Return the (X, Y) coordinate for the center point of the cell that contains the specified text.  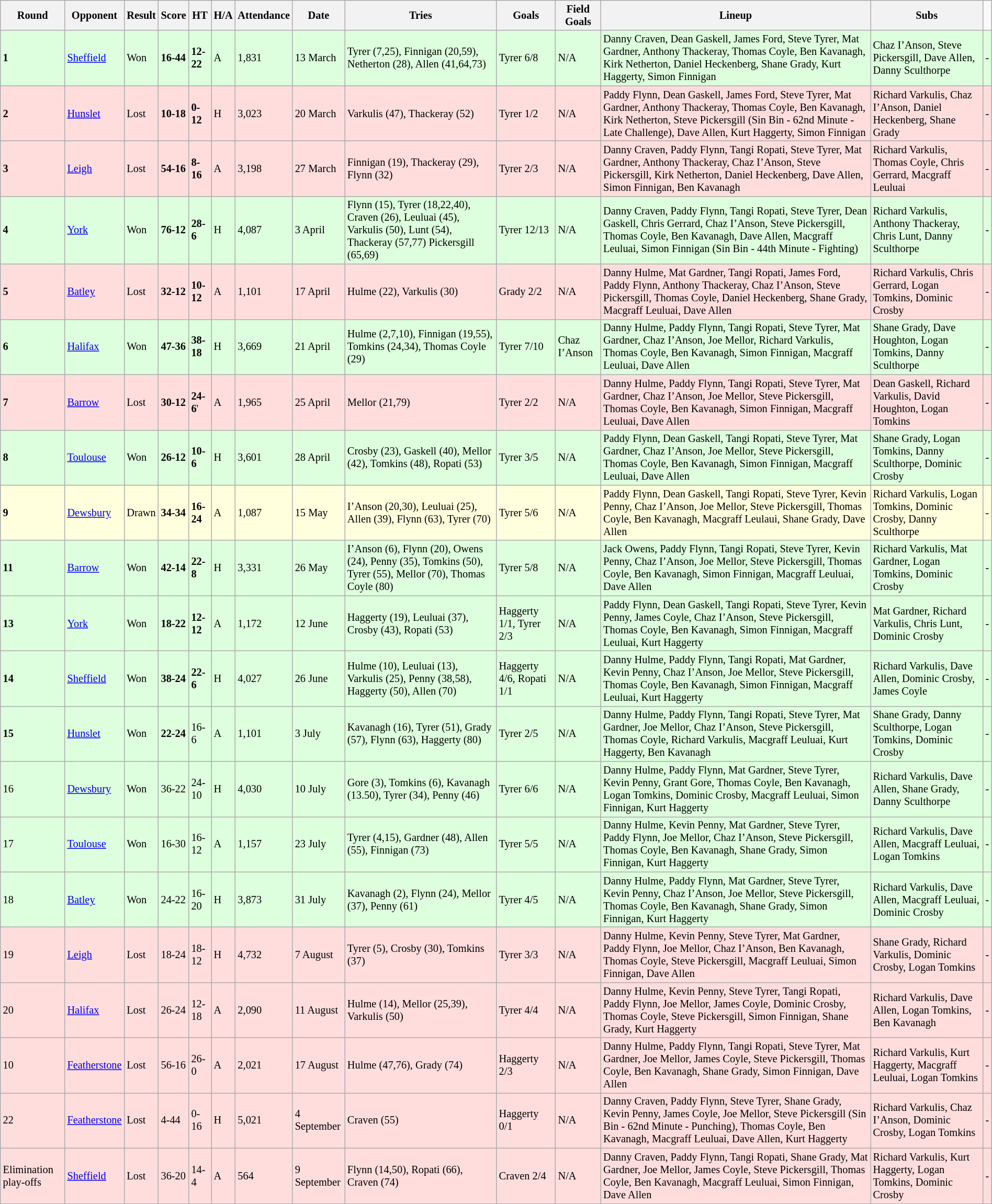
18 (32, 900)
9 September (319, 1176)
22-24 (174, 734)
Richard Varkulis, Kurt Haggerty, Macgraff Leuluai, Logan Tomkins (927, 1065)
10-18 (174, 113)
10-6 (200, 458)
18-22 (174, 623)
30-12 (174, 402)
HT (200, 15)
12 June (319, 623)
Tyrer 1/2 (526, 113)
26 May (319, 568)
34-34 (174, 513)
Kavanagh (2), Flynn (24), Mellor (37), Penny (61) (421, 900)
Richard Varkulis, Dave Allen, Shane Grady, Danny Sculthorpe (927, 789)
3,331 (264, 568)
21 April (319, 347)
Attendance (264, 15)
Drawn (141, 513)
28-6 (200, 230)
24-22 (174, 900)
36-22 (174, 789)
Haggerty (19), Leuluai (37), Crosby (43), Ropati (53) (421, 623)
36-20 (174, 1176)
Tyrer 5/5 (526, 844)
1,831 (264, 58)
4 September (319, 1120)
Tyrer (7,25), Finnigan (20,59), Netherton (28), Allen (41,64,73) (421, 58)
20 March (319, 113)
Tyrer 4/5 (526, 900)
19 (32, 955)
3,198 (264, 168)
25 April (319, 402)
H/A (223, 15)
Hulme (2,7,10), Finnigan (19,55), Tomkins (24,34), Thomas Coyle (29) (421, 347)
16-12 (200, 844)
Kavanagh (16), Tyrer (51), Grady (57), Flynn (63), Haggerty (80) (421, 734)
Varkulis (47), Thackeray (52) (421, 113)
Field Goals (579, 15)
Date (319, 15)
Dean Gaskell, Richard Varkulis, David Houghton, Logan Tomkins (927, 402)
7 August (319, 955)
Richard Varkulis, Logan Tomkins, Dominic Crosby, Danny Sculthorpe (927, 513)
Tries (421, 15)
0-16 (200, 1120)
26-12 (174, 458)
38-24 (174, 678)
Richard Varkulis, Dave Allen, Logan Tomkins, Ben Kavanagh (927, 1010)
11 (32, 568)
Shane Grady, Dave Houghton, Logan Tomkins, Danny Sculthorpe (927, 347)
I’Anson (6), Flynn (20), Owens (24), Penny (35), Tomkins (50), Tyrer (55), Mellor (70), Thomas Coyle (80) (421, 568)
2 (32, 113)
3,669 (264, 347)
12-12 (200, 623)
4,087 (264, 230)
42-14 (174, 568)
27 March (319, 168)
3 July (319, 734)
Hulme (10), Leuluai (13), Varkulis (25), Penny (38,58), Haggerty (50), Allen (70) (421, 678)
Hulme (14), Mellor (25,39), Varkulis (50) (421, 1010)
Tyrer 7/10 (526, 347)
Tyrer 2/5 (526, 734)
Tyrer 5/6 (526, 513)
4,030 (264, 789)
6 (32, 347)
Richard Varkulis, Anthony Thackeray, Chris Lunt, Danny Sculthorpe (927, 230)
564 (264, 1176)
3,601 (264, 458)
26-0 (200, 1065)
Shane Grady, Logan Tomkins, Danny Sculthorpe, Dominic Crosby (927, 458)
15 May (319, 513)
38-18 (200, 347)
0-12 (200, 113)
10 July (319, 789)
32-12 (174, 292)
5 (32, 292)
Tyrer 12/13 (526, 230)
22-8 (200, 568)
20 (32, 1010)
76-12 (174, 230)
17 (32, 844)
15 (32, 734)
18-12 (200, 955)
Shane Grady, Richard Varkulis, Dominic Crosby, Logan Tomkins (927, 955)
4-44 (174, 1120)
I’Anson (20,30), Leuluai (25), Allen (39), Flynn (63), Tyrer (70) (421, 513)
16-6 (200, 734)
Richard Varkulis, Mat Gardner, Logan Tomkins, Dominic Crosby (927, 568)
16-24 (200, 513)
Gore (3), Tomkins (6), Kavanagh (13.50), Tyrer (34), Penny (46) (421, 789)
Richard Varkulis, Dave Allen, Macgraff Leuluai, Dominic Crosby (927, 900)
Goals (526, 15)
Richard Varkulis, Chris Gerrard, Logan Tomkins, Dominic Crosby (927, 292)
12-22 (200, 58)
26 June (319, 678)
56-16 (174, 1065)
Hulme (22), Varkulis (30) (421, 292)
10 (32, 1065)
24-10 (200, 789)
4 (32, 230)
Elimination play-offs (32, 1176)
Tyrer (5), Crosby (30), Tomkins (37) (421, 955)
12-18 (200, 1010)
1,157 (264, 844)
8-16 (200, 168)
3,023 (264, 113)
47-36 (174, 347)
Mat Gardner, Richard Varkulis, Chris Lunt, Dominic Crosby (927, 623)
Round (32, 15)
Flynn (14,50), Ropati (66), Craven (74) (421, 1176)
17 August (319, 1065)
Haggerty 2/3 (526, 1065)
Grady 2/2 (526, 292)
Tyrer 6/8 (526, 58)
16-20 (200, 900)
Tyrer 2/2 (526, 402)
4,732 (264, 955)
Tyrer (4,15), Gardner (48), Allen (55), Finnigan (73) (421, 844)
Shane Grady, Danny Sculthorpe, Logan Tomkins, Dominic Crosby (927, 734)
Tyrer 6/6 (526, 789)
28 April (319, 458)
Richard Varkulis, Kurt Haggerty, Logan Tomkins, Dominic Crosby (927, 1176)
3 (32, 168)
Mellor (21,79) (421, 402)
13 (32, 623)
Richard Varkulis, Chaz I’Anson, Daniel Heckenberg, Shane Grady (927, 113)
Tyrer 2/3 (526, 168)
Richard Varkulis, Chaz I’Anson, Dominic Crosby, Logan Tomkins (927, 1120)
Richard Varkulis, Dave Allen, Macgraff Leuluai, Logan Tomkins (927, 844)
3 April (319, 230)
8 (32, 458)
18-24 (174, 955)
Subs (927, 15)
Richard Varkulis, Thomas Coyle, Chris Gerrard, Macgraff Leuluai (927, 168)
31 July (319, 900)
Finnigan (19), Thackeray (29), Flynn (32) (421, 168)
11 August (319, 1010)
2,021 (264, 1065)
7 (32, 402)
Haggerty 1/1, Tyrer 2/3 (526, 623)
1,087 (264, 513)
1,172 (264, 623)
Opponent (95, 15)
5,021 (264, 1120)
26-24 (174, 1010)
Haggerty 4/6, Ropati 1/1 (526, 678)
16-44 (174, 58)
23 July (319, 844)
13 March (319, 58)
10-12 (200, 292)
Tyrer 3/5 (526, 458)
1 (32, 58)
Flynn (15), Tyrer (18,22,40), Craven (26), Leuluai (45), Varkulis (50), Lunt (54), Thackeray (57,77) Pickersgill (65,69) (421, 230)
22-6 (200, 678)
Haggerty 0/1 (526, 1120)
24-6' (200, 402)
Tyrer 3/3 (526, 955)
Craven 2/4 (526, 1176)
4,027 (264, 678)
Tyrer 5/8 (526, 568)
Score (174, 15)
Chaz I’Anson, Steve Pickersgill, Dave Allen, Danny Sculthorpe (927, 58)
Crosby (23), Gaskell (40), Mellor (42), Tomkins (48), Ropati (53) (421, 458)
Result (141, 15)
16 (32, 789)
Hulme (47,76), Grady (74) (421, 1065)
54-16 (174, 168)
9 (32, 513)
Tyrer 4/4 (526, 1010)
22 (32, 1120)
Craven (55) (421, 1120)
Chaz I’Anson (579, 347)
16-30 (174, 844)
14-4 (200, 1176)
1,965 (264, 402)
Richard Varkulis, Dave Allen, Dominic Crosby, James Coyle (927, 678)
2,090 (264, 1010)
Lineup (736, 15)
17 April (319, 292)
3,873 (264, 900)
14 (32, 678)
